Return the [x, y] coordinate for the center point of the cell that contains the specified text.  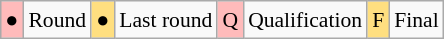
Final [416, 20]
Round [57, 20]
F [378, 20]
Qualification [305, 20]
Last round [166, 20]
Q [230, 20]
